Scan for the cell matching the given text and deliver its [x, y] coordinate at center. 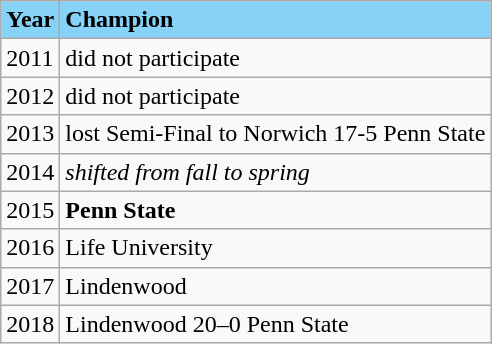
lost Semi-Final to Norwich 17-5 Penn State [276, 134]
2016 [30, 248]
2015 [30, 210]
2014 [30, 172]
2018 [30, 324]
2012 [30, 96]
2011 [30, 58]
Life University [276, 248]
Penn State [276, 210]
Year [30, 20]
2017 [30, 286]
Lindenwood 20–0 Penn State [276, 324]
Champion [276, 20]
shifted from fall to spring [276, 172]
Lindenwood [276, 286]
2013 [30, 134]
